From the cell containing the given text, extract its center point as (X, Y) coordinate. 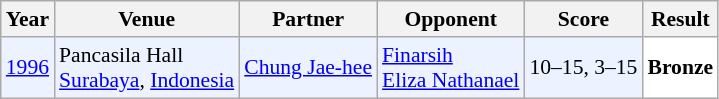
Pancasila HallSurabaya, Indonesia (146, 68)
Partner (308, 19)
Opponent (450, 19)
Venue (146, 19)
Finarsih Eliza Nathanael (450, 68)
Result (680, 19)
Bronze (680, 68)
Year (28, 19)
Chung Jae-hee (308, 68)
Score (583, 19)
1996 (28, 68)
10–15, 3–15 (583, 68)
